Return the [X, Y] coordinate for the center point of the cell that contains the specified text.  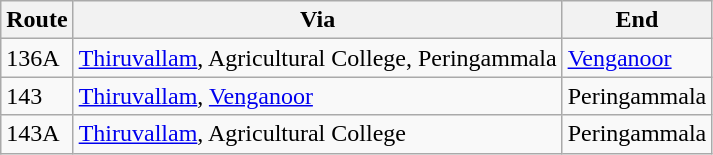
Thiruvallam, Venganoor [318, 96]
143A [37, 134]
Venganoor [637, 58]
End [637, 20]
Thiruvallam, Agricultural College, Peringammala [318, 58]
Via [318, 20]
Thiruvallam, Agricultural College [318, 134]
136A [37, 58]
143 [37, 96]
Route [37, 20]
